Identify which cell holds the provided text, then report its [X, Y] central coordinate. 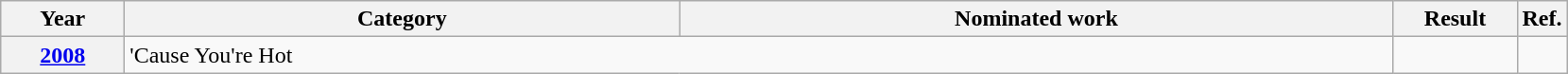
Result [1456, 19]
2008 [62, 55]
Nominated work [1036, 19]
Category [403, 19]
'Cause You're Hot [759, 55]
Year [62, 19]
Ref. [1542, 19]
